Scan for the cell matching the given text and deliver its [X, Y] coordinate at center. 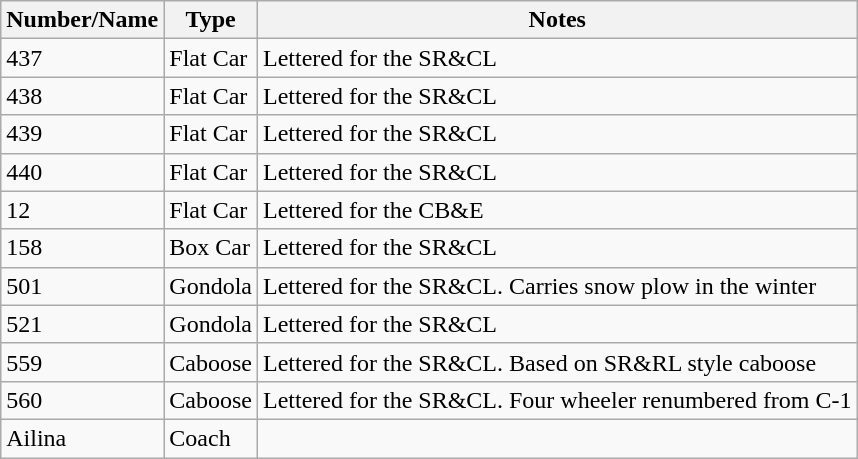
Lettered for the SR&CL. Based on SR&RL style caboose [558, 362]
501 [82, 286]
439 [82, 134]
Lettered for the CB&E [558, 210]
Box Car [211, 248]
559 [82, 362]
438 [82, 96]
Type [211, 20]
440 [82, 172]
12 [82, 210]
Lettered for the SR&CL. Four wheeler renumbered from C-1 [558, 400]
521 [82, 324]
Number/Name [82, 20]
Notes [558, 20]
437 [82, 58]
Lettered for the SR&CL. Carries snow plow in the winter [558, 286]
158 [82, 248]
560 [82, 400]
Coach [211, 438]
Ailina [82, 438]
